Return the (x, y) coordinate for the center point of the cell that contains the specified text.  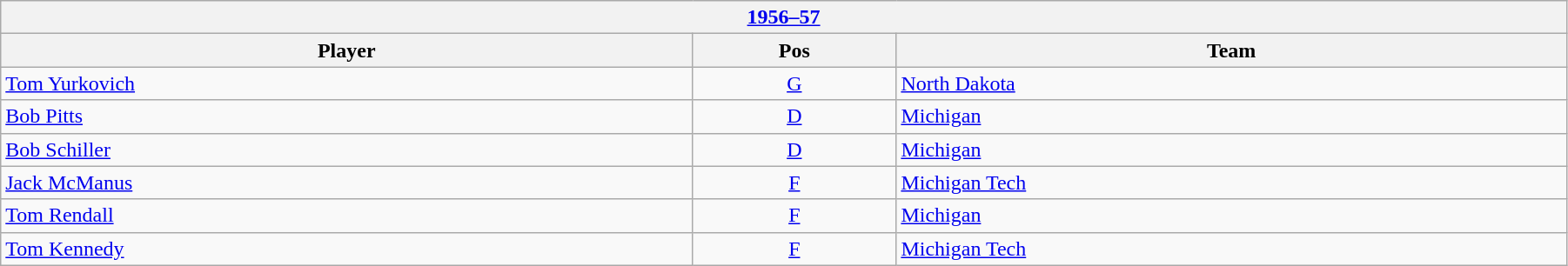
Team (1232, 50)
Pos (794, 50)
Player (346, 50)
Jack McManus (346, 183)
Bob Pitts (346, 116)
Tom Yurkovich (346, 83)
Tom Kennedy (346, 249)
G (794, 83)
1956–57 (784, 17)
Bob Schiller (346, 150)
North Dakota (1232, 83)
Tom Rendall (346, 216)
